Scan for the cell matching the given text and deliver its [X, Y] coordinate at center. 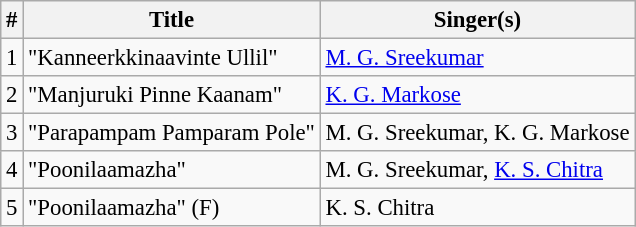
K. S. Chitra [478, 208]
4 [12, 170]
Singer(s) [478, 20]
"Manjuruki Pinne Kaanam" [172, 95]
M. G. Sreekumar, K. G. Markose [478, 133]
Title [172, 20]
K. G. Markose [478, 95]
5 [12, 208]
"Poonilaamazha" (F) [172, 208]
3 [12, 133]
1 [12, 58]
"Parapampam Pamparam Pole" [172, 133]
2 [12, 95]
M. G. Sreekumar [478, 58]
# [12, 20]
"Kanneerkkinaavinte Ullil" [172, 58]
"Poonilaamazha" [172, 170]
M. G. Sreekumar, K. S. Chitra [478, 170]
